Extract the (X, Y) coordinate from the center of the cell holding the provided text.  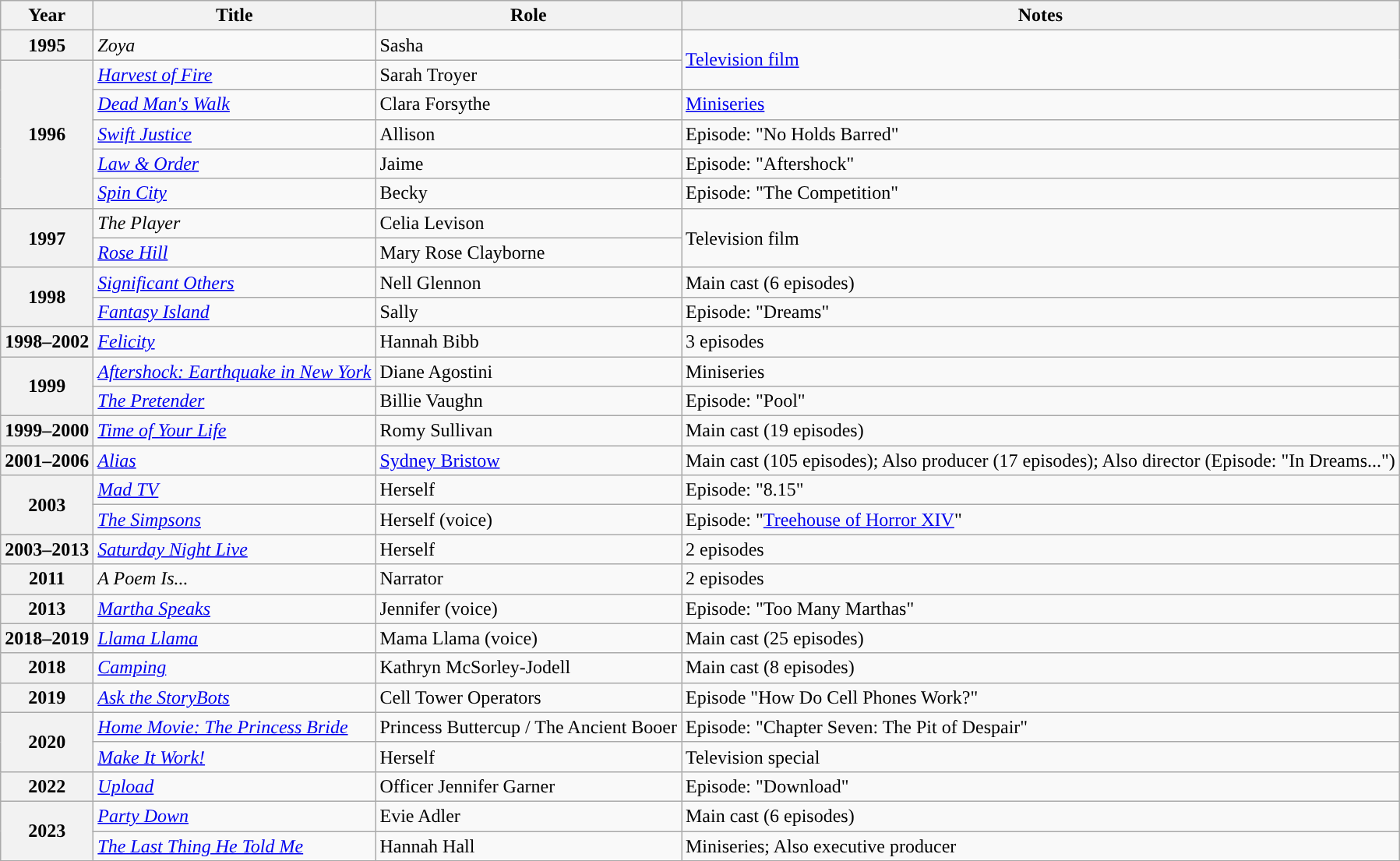
Llama Llama (235, 638)
Dead Man's Walk (235, 104)
Fantasy Island (235, 312)
2013 (47, 609)
Main cast (8 episodes) (1040, 668)
2019 (47, 697)
Year (47, 16)
Sarah Troyer (528, 75)
2018 (47, 668)
Time of Your Life (235, 431)
Mad TV (235, 490)
Episode: "Download" (1040, 786)
Rose Hill (235, 252)
Episode: "Pool" (1040, 401)
Episode "How Do Cell Phones Work?" (1040, 697)
Martha Speaks (235, 609)
2011 (47, 579)
The Last Thing He Told Me (235, 845)
Spin City (235, 193)
Significant Others (235, 282)
The Pretender (235, 401)
Upload (235, 786)
Make It Work! (235, 757)
Sydney Bristow (528, 460)
Felicity (235, 341)
The Player (235, 223)
Main cast (19 episodes) (1040, 431)
Officer Jennifer Garner (528, 786)
Mama Llama (voice) (528, 638)
Princess Buttercup / The Ancient Booer (528, 727)
Jaime (528, 164)
Romy Sullivan (528, 431)
1998–2002 (47, 341)
Narrator (528, 579)
Billie Vaughn (528, 401)
Jennifer (voice) (528, 609)
Episode: "Too Many Marthas" (1040, 609)
1999 (47, 386)
Mary Rose Clayborne (528, 252)
Episode: "The Competition" (1040, 193)
Celia Levison (528, 223)
Saturday Night Live (235, 549)
2001–2006 (47, 460)
Episode: "8.15" (1040, 490)
Ask the StoryBots (235, 697)
Episode: "No Holds Barred" (1040, 134)
1999–2000 (47, 431)
A Poem Is... (235, 579)
1996 (47, 134)
Title (235, 16)
Zoya (235, 45)
Sally (528, 312)
Diane Agostini (528, 372)
Harvest of Fire (235, 75)
2003–2013 (47, 549)
2023 (47, 831)
Hannah Hall (528, 845)
Episode: "Aftershock" (1040, 164)
Nell Glennon (528, 282)
Episode: "Chapter Seven: The Pit of Despair" (1040, 727)
Clara Forsythe (528, 104)
Notes (1040, 16)
2022 (47, 786)
Role (528, 16)
Main cast (105 episodes); Also producer (17 episodes); Also director (Episode: "In Dreams...") (1040, 460)
Allison (528, 134)
Episode: "Treehouse of Horror XIV" (1040, 520)
Television special (1040, 757)
Cell Tower Operators (528, 697)
2003 (47, 505)
Herself (voice) (528, 520)
2020 (47, 742)
3 episodes (1040, 341)
Hannah Bibb (528, 341)
Becky (528, 193)
Party Down (235, 816)
1995 (47, 45)
Main cast (25 episodes) (1040, 638)
Evie Adler (528, 816)
Camping (235, 668)
Sasha (528, 45)
Aftershock: Earthquake in New York (235, 372)
Miniseries; Also executive producer (1040, 845)
Episode: "Dreams" (1040, 312)
Law & Order (235, 164)
Swift Justice (235, 134)
Alias (235, 460)
The Simpsons (235, 520)
1997 (47, 238)
1998 (47, 297)
Home Movie: The Princess Bride (235, 727)
2018–2019 (47, 638)
Kathryn McSorley-Jodell (528, 668)
